Detect which cell encompasses the target text, then output its (x, y) center coordinate. 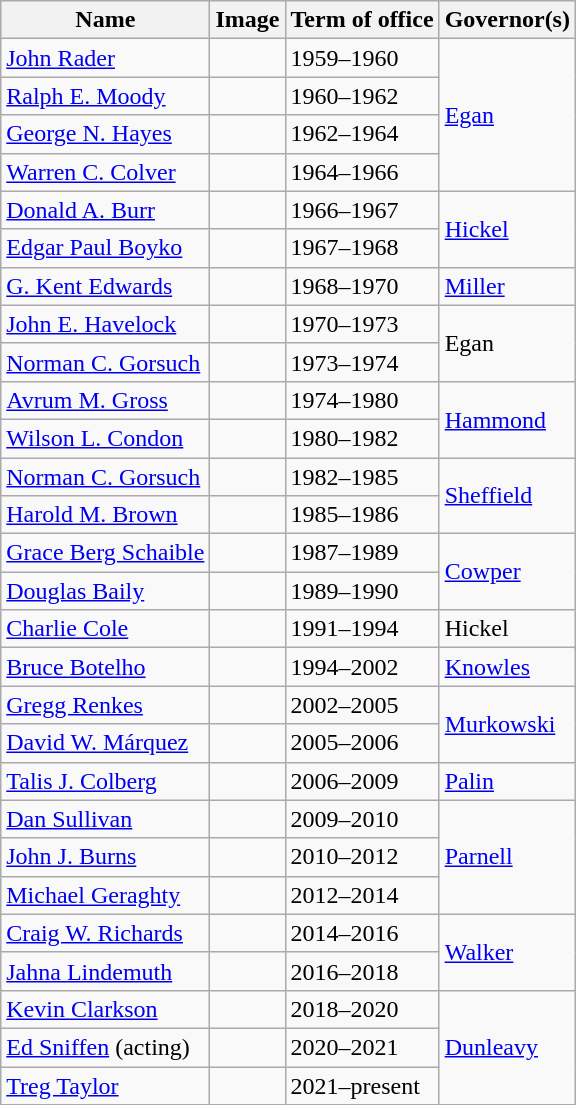
Warren C. Colver (106, 172)
1989–1990 (362, 591)
Murkowski (507, 724)
G. Kent Edwards (106, 286)
John Rader (106, 58)
Walker (507, 952)
1974–1980 (362, 400)
1991–1994 (362, 629)
Bruce Botelho (106, 667)
1970–1973 (362, 324)
2018–2020 (362, 1009)
Sheffield (507, 496)
1967–1968 (362, 248)
Kevin Clarkson (106, 1009)
John E. Havelock (106, 324)
2020–2021 (362, 1047)
1959–1960 (362, 58)
1966–1967 (362, 210)
2021–present (362, 1085)
1980–1982 (362, 438)
Ralph E. Moody (106, 96)
Hammond (507, 419)
Douglas Baily (106, 591)
George N. Hayes (106, 134)
2010–2012 (362, 857)
1994–2002 (362, 667)
1964–1966 (362, 172)
Edgar Paul Boyko (106, 248)
Craig W. Richards (106, 933)
Parnell (507, 857)
Wilson L. Condon (106, 438)
Term of office (362, 20)
Treg Taylor (106, 1085)
John J. Burns (106, 857)
Palin (507, 781)
Cowper (507, 572)
Dunleavy (507, 1047)
Ed Sniffen (acting) (106, 1047)
Donald A. Burr (106, 210)
Avrum M. Gross (106, 400)
Jahna Lindemuth (106, 971)
2006–2009 (362, 781)
Governor(s) (507, 20)
Miller (507, 286)
Charlie Cole (106, 629)
David W. Márquez (106, 743)
Grace Berg Schaible (106, 553)
2014–2016 (362, 933)
2009–2010 (362, 819)
Michael Geraghty (106, 895)
2002–2005 (362, 705)
1968–1970 (362, 286)
2012–2014 (362, 895)
Talis J. Colberg (106, 781)
2005–2006 (362, 743)
Gregg Renkes (106, 705)
1985–1986 (362, 515)
2016–2018 (362, 971)
1982–1985 (362, 477)
1962–1964 (362, 134)
Dan Sullivan (106, 819)
1973–1974 (362, 362)
1987–1989 (362, 553)
1960–1962 (362, 96)
Name (106, 20)
Image (248, 20)
Knowles (507, 667)
Harold M. Brown (106, 515)
